Return (x, y) of the center of cell containing provided text 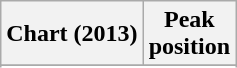
Peakposition (189, 34)
Chart (2013) (72, 34)
